Output the [x, y] coordinate of the center of the cell containing the given text.  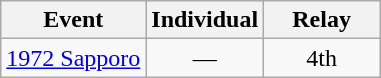
Individual [205, 20]
— [205, 58]
Event [74, 20]
Relay [322, 20]
4th [322, 58]
1972 Sapporo [74, 58]
